Locate the cell with the specified text and output its (x, y) center coordinate. 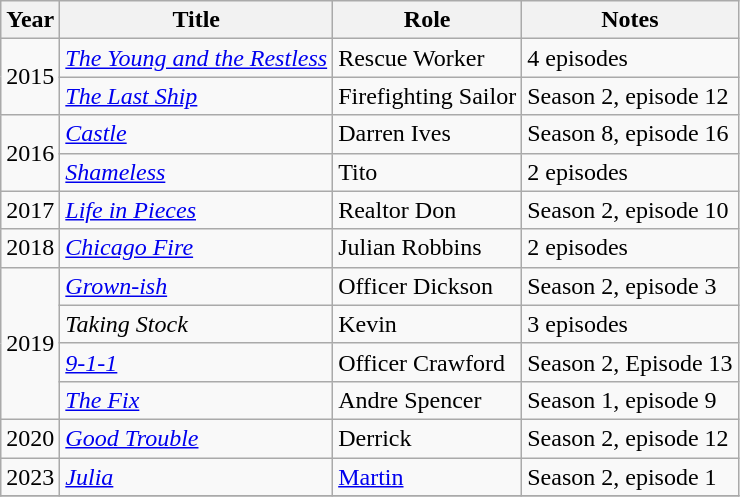
Season 2, episode 1 (630, 477)
Officer Crawford (428, 362)
Season 2, episode 3 (630, 286)
Role (428, 20)
2020 (30, 438)
Julia (196, 477)
2018 (30, 248)
Martin (428, 477)
2017 (30, 210)
Life in Pieces (196, 210)
4 episodes (630, 58)
Andre Spencer (428, 400)
The Young and the Restless (196, 58)
The Fix (196, 400)
Season 1, episode 9 (630, 400)
2019 (30, 343)
Derrick (428, 438)
Grown-ish (196, 286)
Castle (196, 134)
Notes (630, 20)
Firefighting Sailor (428, 96)
Title (196, 20)
9-1-1 (196, 362)
2016 (30, 153)
Chicago Fire (196, 248)
2023 (30, 477)
Season 8, episode 16 (630, 134)
Realtor Don (428, 210)
Julian Robbins (428, 248)
Year (30, 20)
Darren Ives (428, 134)
Rescue Worker (428, 58)
Season 2, episode 10 (630, 210)
Taking Stock (196, 324)
Season 2, Episode 13 (630, 362)
2015 (30, 77)
The Last Ship (196, 96)
3 episodes (630, 324)
Tito (428, 172)
Good Trouble (196, 438)
Kevin (428, 324)
Shameless (196, 172)
Officer Dickson (428, 286)
